Provide the [x, y] coordinate of the cell's center where the given text is located.  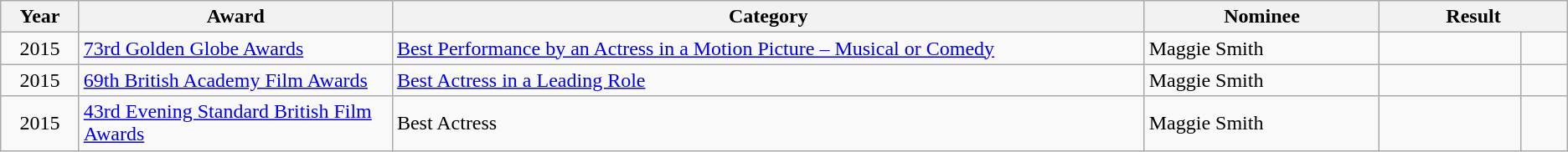
Best Actress [768, 124]
Best Actress in a Leading Role [768, 80]
Award [235, 17]
Category [768, 17]
Best Performance by an Actress in a Motion Picture – Musical or Comedy [768, 48]
73rd Golden Globe Awards [235, 48]
Year [40, 17]
Nominee [1261, 17]
69th British Academy Film Awards [235, 80]
Result [1473, 17]
43rd Evening Standard British Film Awards [235, 124]
